From the cell containing the given text, extract its center point as (x, y) coordinate. 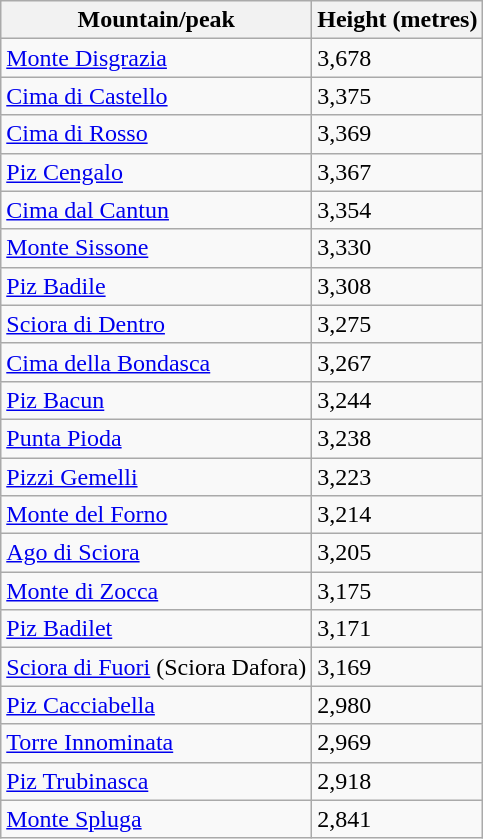
2,841 (398, 819)
3,275 (398, 324)
3,238 (398, 438)
Cima di Rosso (156, 134)
Monte Spluga (156, 819)
3,369 (398, 134)
Piz Cacciabella (156, 705)
3,308 (398, 286)
Piz Badilet (156, 629)
3,267 (398, 362)
2,969 (398, 743)
3,169 (398, 667)
3,205 (398, 553)
3,223 (398, 477)
2,918 (398, 781)
Piz Badile (156, 286)
Mountain/peak (156, 20)
3,171 (398, 629)
Cima dal Cantun (156, 210)
Pizzi Gemelli (156, 477)
3,678 (398, 58)
Cima di Castello (156, 96)
3,175 (398, 591)
3,330 (398, 248)
3,354 (398, 210)
3,375 (398, 96)
Sciora di Dentro (156, 324)
Monte di Zocca (156, 591)
Monte Disgrazia (156, 58)
Monte Sissone (156, 248)
Punta Pioda (156, 438)
Monte del Forno (156, 515)
Piz Bacun (156, 400)
Sciora di Fuori (Sciora Dafora) (156, 667)
3,367 (398, 172)
Cima della Bondasca (156, 362)
Torre Innominata (156, 743)
Piz Trubinasca (156, 781)
3,244 (398, 400)
2,980 (398, 705)
Height (metres) (398, 20)
3,214 (398, 515)
Ago di Sciora (156, 553)
Piz Cengalo (156, 172)
